Pinpoint the cell where the given text exists, returning its (x, y) midpoint coordinate. 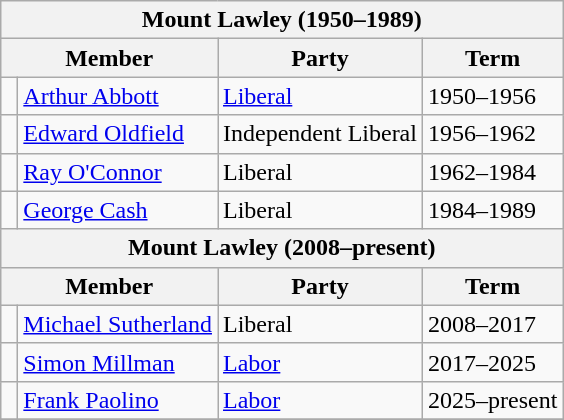
1956–1962 (492, 134)
2008–2017 (492, 324)
Frank Paolino (118, 400)
Mount Lawley (2008–present) (282, 248)
Arthur Abbott (118, 96)
Edward Oldfield (118, 134)
1984–1989 (492, 210)
Independent Liberal (320, 134)
Ray O'Connor (118, 172)
George Cash (118, 210)
1962–1984 (492, 172)
2025–present (492, 400)
Simon Millman (118, 362)
2017–2025 (492, 362)
Mount Lawley (1950–1989) (282, 20)
1950–1956 (492, 96)
Michael Sutherland (118, 324)
